Find where the given text appears and provide that cell's center as [X, Y] coordinate. 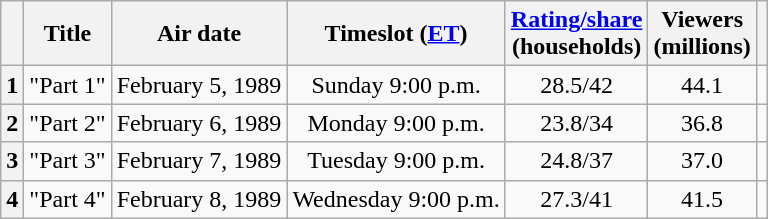
"Part 3" [68, 161]
3 [12, 161]
41.5 [702, 199]
February 6, 1989 [199, 123]
Timeslot (ET) [396, 34]
Tuesday 9:00 p.m. [396, 161]
Rating/share(households) [576, 34]
Viewers(millions) [702, 34]
"Part 2" [68, 123]
4 [12, 199]
23.8/34 [576, 123]
36.8 [702, 123]
February 5, 1989 [199, 85]
37.0 [702, 161]
Sunday 9:00 p.m. [396, 85]
24.8/37 [576, 161]
Air date [199, 34]
Wednesday 9:00 p.m. [396, 199]
28.5/42 [576, 85]
"Part 4" [68, 199]
February 8, 1989 [199, 199]
Monday 9:00 p.m. [396, 123]
1 [12, 85]
2 [12, 123]
Title [68, 34]
27.3/41 [576, 199]
"Part 1" [68, 85]
February 7, 1989 [199, 161]
44.1 [702, 85]
